Detect which cell encompasses the target text, then output its [x, y] center coordinate. 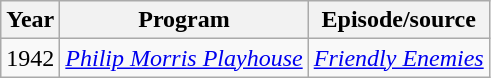
Year [30, 20]
Program [184, 20]
1942 [30, 58]
Friendly Enemies [398, 58]
Philip Morris Playhouse [184, 58]
Episode/source [398, 20]
